Detect which cell encompasses the target text, then output its (x, y) center coordinate. 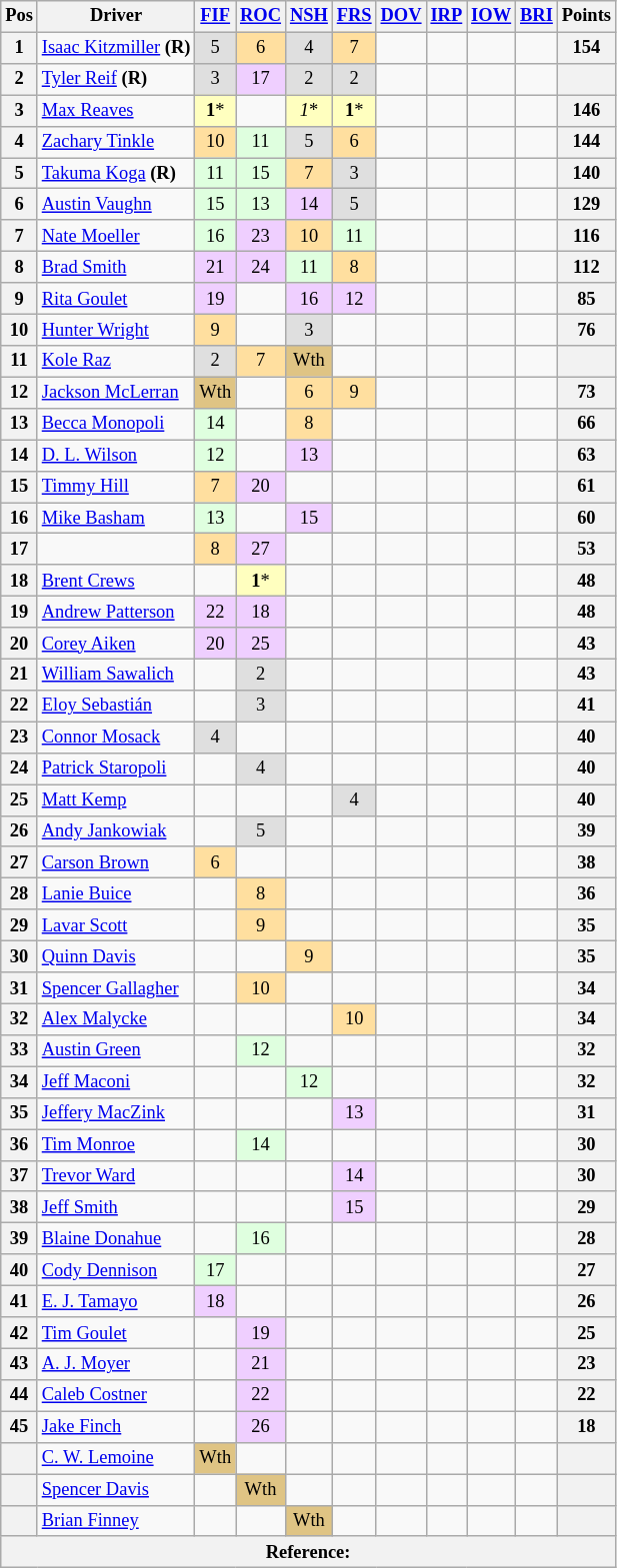
Brad Smith (116, 268)
Brent Crews (116, 582)
Jeff Maconi (116, 1081)
146 (586, 110)
85 (586, 298)
Andrew Patterson (116, 612)
140 (586, 174)
Jackson McLerran (116, 392)
Reference: (308, 1553)
Tyler Reif (R) (116, 80)
33 (20, 1051)
Austin Vaughn (116, 204)
Max Reaves (116, 110)
Rita Goulet (116, 298)
Spencer Davis (116, 1489)
NSH (308, 16)
Cody Dennison (116, 1269)
Blaine Donahue (116, 1239)
IRP (446, 16)
C. W. Lemoine (116, 1459)
73 (586, 392)
A. J. Moyer (116, 1365)
Matt Kemp (116, 799)
IOW (492, 16)
Tim Monroe (116, 1145)
D. L. Wilson (116, 456)
45 (20, 1427)
Hunter Wright (116, 330)
Jake Finch (116, 1427)
Takuma Koga (R) (116, 174)
44 (20, 1395)
Jeffery MacZink (116, 1113)
Tim Goulet (116, 1333)
Corey Aiken (116, 644)
Lanie Buice (116, 893)
Quinn Davis (116, 957)
Mike Basham (116, 518)
BRI (537, 16)
Spencer Gallagher (116, 987)
FRS (354, 16)
63 (586, 456)
DOV (401, 16)
Kole Raz (116, 362)
Zachary Tinkle (116, 142)
53 (586, 550)
37 (20, 1175)
76 (586, 330)
144 (586, 142)
Caleb Costner (116, 1395)
154 (586, 48)
Carson Brown (116, 863)
Driver (116, 16)
Nate Moeller (116, 236)
FIF (216, 16)
116 (586, 236)
Lavar Scott (116, 925)
42 (20, 1333)
Eloy Sebastián (116, 706)
Andy Jankowiak (116, 831)
Trevor Ward (116, 1175)
William Sawalich (116, 676)
129 (586, 204)
Austin Green (116, 1051)
Alex Malycke (116, 1019)
Isaac Kitzmiller (R) (116, 48)
1 (20, 48)
Connor Mosack (116, 738)
Jeff Smith (116, 1207)
61 (586, 486)
Timmy Hill (116, 486)
ROC (261, 16)
112 (586, 268)
66 (586, 424)
Pos (20, 16)
E. J. Tamayo (116, 1301)
Patrick Staropoli (116, 770)
60 (586, 518)
Brian Finney (116, 1521)
Becca Monopoli (116, 424)
Points (586, 16)
